Scan for the cell matching the given text and deliver its [x, y] coordinate at center. 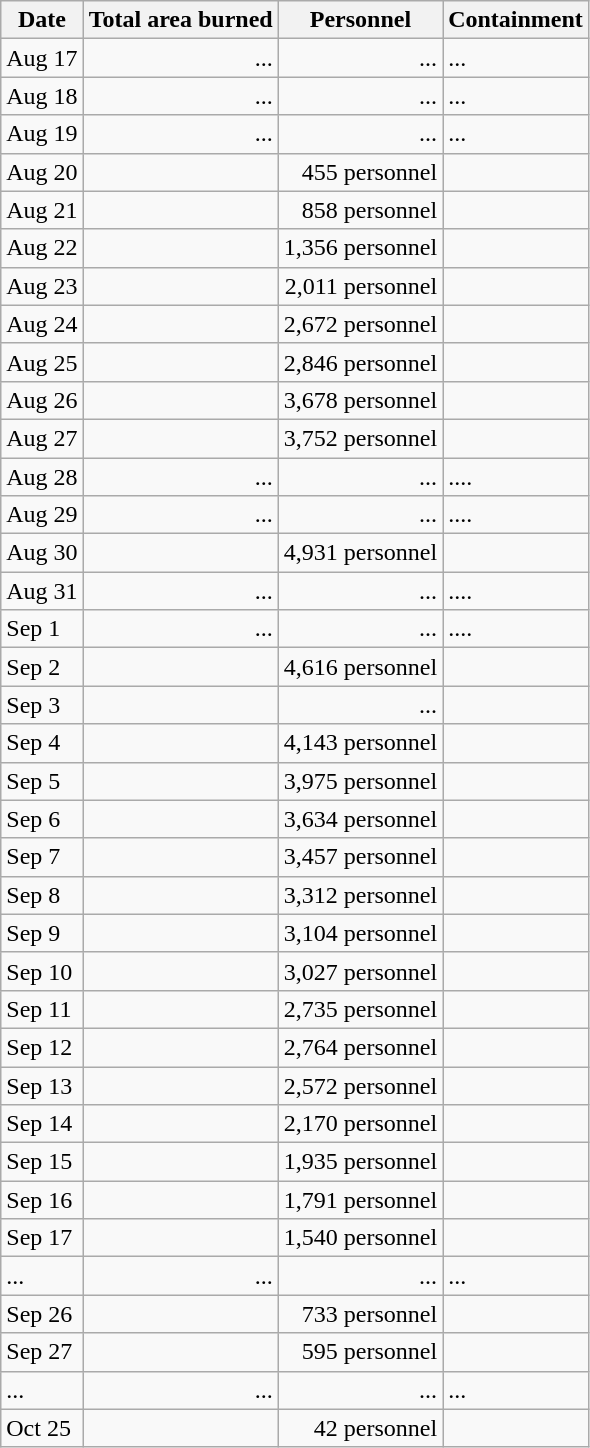
Sep 16 [42, 1200]
Aug 19 [42, 134]
3,312 personnel [360, 895]
2,846 personnel [360, 362]
Aug 30 [42, 553]
Aug 24 [42, 324]
Aug 17 [42, 58]
4,931 personnel [360, 553]
Sep 14 [42, 1124]
3,634 personnel [360, 819]
Sep 8 [42, 895]
Sep 27 [42, 1352]
Sep 5 [42, 781]
4,143 personnel [360, 743]
Sep 9 [42, 933]
Sep 11 [42, 1009]
Sep 13 [42, 1085]
Aug 21 [42, 210]
455 personnel [360, 172]
Total area burned [180, 20]
Aug 23 [42, 286]
Sep 6 [42, 819]
2,011 personnel [360, 286]
Date [42, 20]
2,672 personnel [360, 324]
Sep 26 [42, 1314]
Aug 29 [42, 515]
Sep 7 [42, 857]
Sep 1 [42, 629]
Sep 15 [42, 1162]
Sep 12 [42, 1047]
Personnel [360, 20]
3,104 personnel [360, 933]
Aug 28 [42, 477]
Aug 22 [42, 248]
4,616 personnel [360, 667]
Sep 3 [42, 705]
Sep 17 [42, 1238]
1,791 personnel [360, 1200]
733 personnel [360, 1314]
Aug 20 [42, 172]
3,752 personnel [360, 438]
1,356 personnel [360, 248]
Aug 26 [42, 400]
2,170 personnel [360, 1124]
Aug 18 [42, 96]
Aug 31 [42, 591]
Aug 27 [42, 438]
595 personnel [360, 1352]
2,572 personnel [360, 1085]
1,935 personnel [360, 1162]
2,764 personnel [360, 1047]
Oct 25 [42, 1428]
1,540 personnel [360, 1238]
3,975 personnel [360, 781]
Aug 25 [42, 362]
3,027 personnel [360, 971]
3,678 personnel [360, 400]
Sep 4 [42, 743]
42 personnel [360, 1428]
2,735 personnel [360, 1009]
Sep 10 [42, 971]
3,457 personnel [360, 857]
Containment [516, 20]
858 personnel [360, 210]
Sep 2 [42, 667]
